Scan for the cell matching the given text and deliver its (X, Y) coordinate at center. 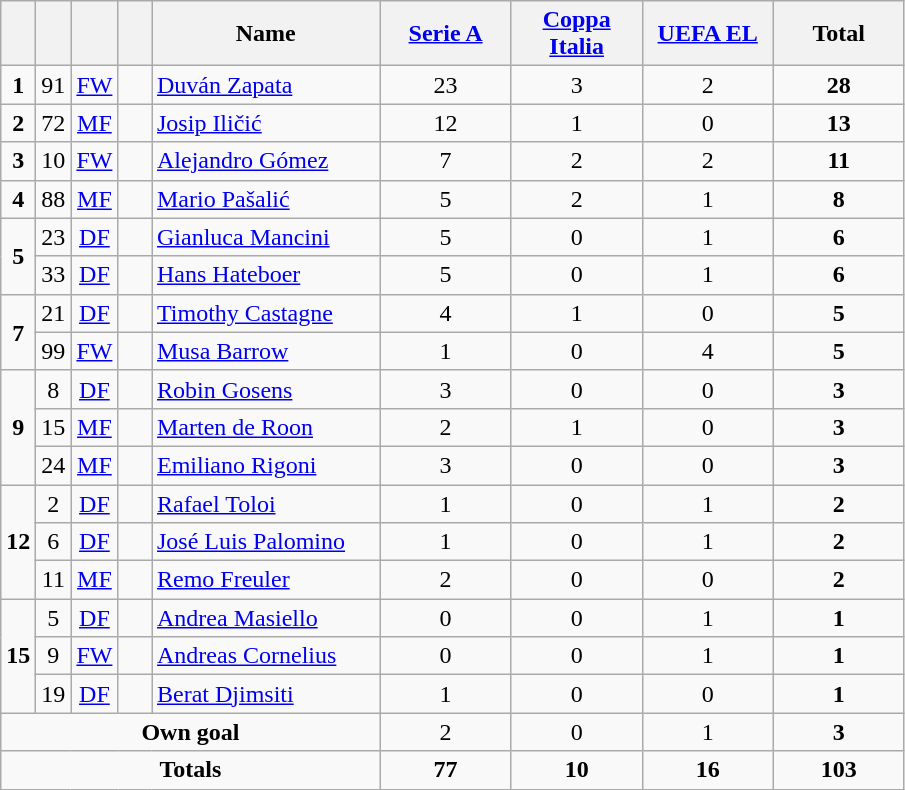
Serie A (446, 34)
24 (54, 465)
Duván Zapata (266, 85)
Josip Iličić (266, 123)
88 (54, 199)
91 (54, 85)
Total (838, 34)
Andrea Masiello (266, 618)
UEFA EL (708, 34)
Berat Djimsiti (266, 694)
José Luis Palomino (266, 542)
Timothy Castagne (266, 313)
77 (446, 770)
Rafael Toloi (266, 503)
Andreas Cornelius (266, 656)
13 (838, 123)
Coppa Italia (576, 34)
Robin Gosens (266, 389)
19 (54, 694)
99 (54, 351)
Mario Pašalić (266, 199)
Musa Barrow (266, 351)
33 (54, 275)
Totals (190, 770)
16 (708, 770)
Gianluca Mancini (266, 237)
Own goal (190, 732)
Hans Hateboer (266, 275)
21 (54, 313)
Marten de Roon (266, 427)
103 (838, 770)
Remo Freuler (266, 580)
Emiliano Rigoni (266, 465)
72 (54, 123)
Name (266, 34)
Alejandro Gómez (266, 161)
28 (838, 85)
